Find where the given text appears and provide that cell's center as (X, Y) coordinate. 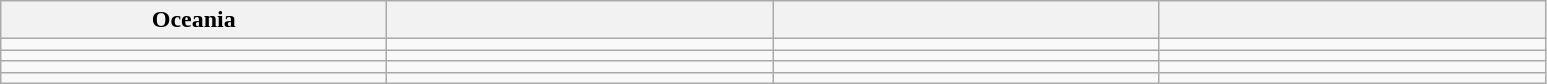
Oceania (194, 20)
